Find where the given text appears and provide that cell's center as (x, y) coordinate. 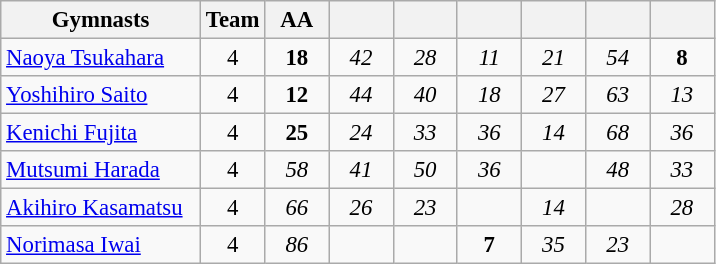
66 (297, 208)
26 (361, 208)
Norimasa Iwai (101, 245)
42 (361, 58)
Yoshihiro Saito (101, 95)
Mutsumi Harada (101, 170)
63 (618, 95)
41 (361, 170)
AA (297, 20)
7 (489, 245)
24 (361, 133)
12 (297, 95)
Akihiro Kasamatsu (101, 208)
27 (553, 95)
Kenichi Fujita (101, 133)
54 (618, 58)
50 (425, 170)
Team (232, 20)
11 (489, 58)
Naoya Tsukahara (101, 58)
25 (297, 133)
21 (553, 58)
8 (682, 58)
58 (297, 170)
13 (682, 95)
68 (618, 133)
Gymnasts (101, 20)
86 (297, 245)
48 (618, 170)
35 (553, 245)
44 (361, 95)
40 (425, 95)
